Search for the cell housing the specified text and yield its (X, Y) center coordinate. 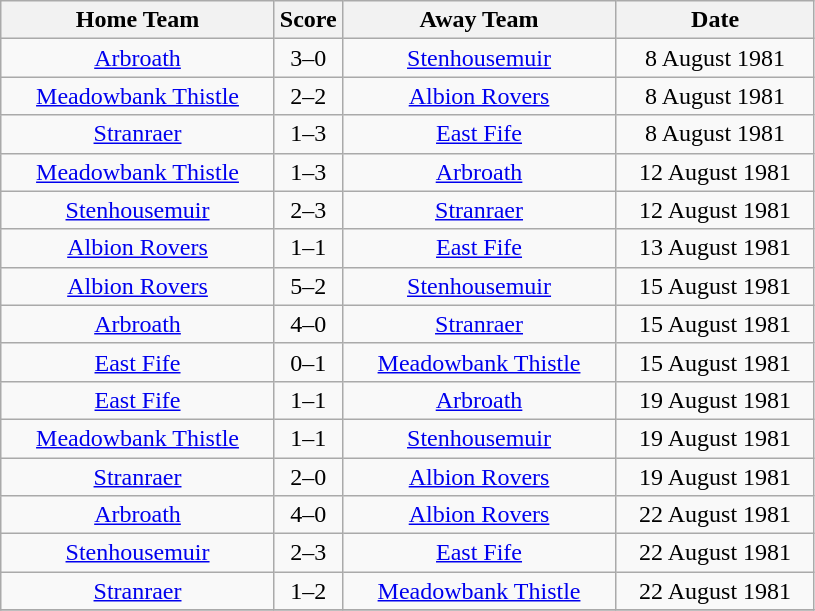
Score (308, 20)
0–1 (308, 362)
5–2 (308, 286)
2–0 (308, 477)
13 August 1981 (716, 248)
Away Team (479, 20)
Home Team (138, 20)
3–0 (308, 58)
1–2 (308, 591)
2–2 (308, 96)
Date (716, 20)
